Identify which cell holds the provided text, then report its [X, Y] central coordinate. 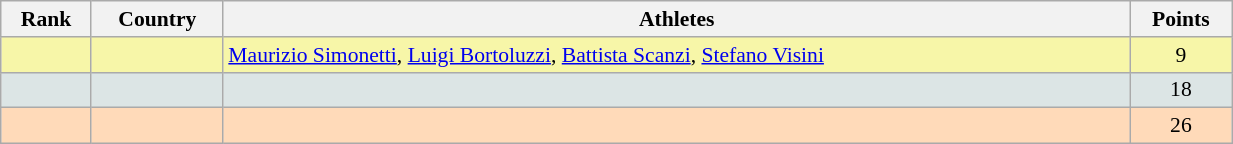
26 [1180, 126]
Rank [46, 19]
9 [1180, 55]
18 [1180, 90]
Maurizio Simonetti, Luigi Bortoluzzi, Battista Scanzi, Stefano Visini [676, 55]
Country [157, 19]
Athletes [676, 19]
Points [1180, 19]
